Identify which cell holds the provided text, then report its [X, Y] central coordinate. 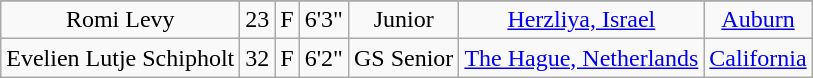
Auburn [758, 20]
23 [258, 20]
32 [258, 58]
Junior [403, 20]
The Hague, Netherlands [582, 58]
California [758, 58]
Evelien Lutje Schipholt [120, 58]
Herzliya, Israel [582, 20]
6'2" [324, 58]
6'3" [324, 20]
GS Senior [403, 58]
Romi Levy [120, 20]
